Pinpoint the cell where the given text exists, returning its (X, Y) midpoint coordinate. 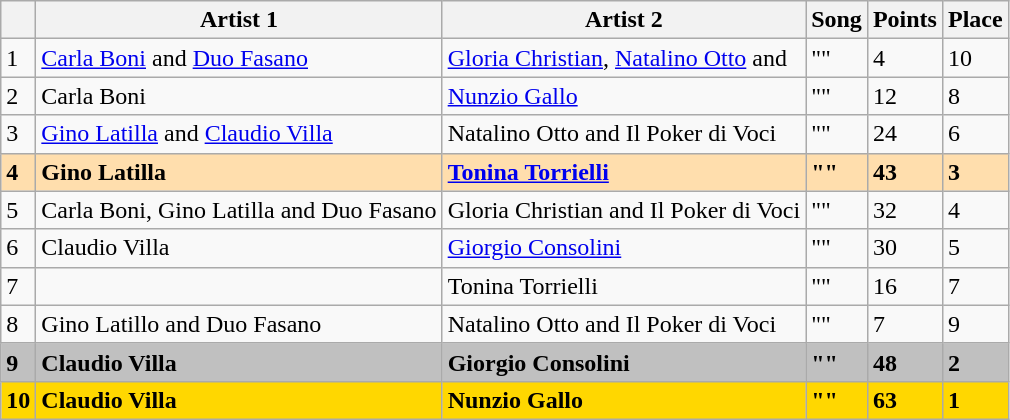
32 (904, 210)
Song (837, 20)
Carla Boni (239, 96)
Gino Latillo and Duo Fasano (239, 324)
30 (904, 248)
Gloria Christian and Il Poker di Voci (624, 210)
Artist 2 (624, 20)
24 (904, 134)
Artist 1 (239, 20)
Gino Latilla and Claudio Villa (239, 134)
43 (904, 172)
Carla Boni and Duo Fasano (239, 58)
Place (975, 20)
Carla Boni, Gino Latilla and Duo Fasano (239, 210)
12 (904, 96)
16 (904, 286)
48 (904, 362)
Points (904, 20)
63 (904, 400)
Gino Latilla (239, 172)
Gloria Christian, Natalino Otto and (624, 58)
